Scan for the cell matching the given text and deliver its (x, y) coordinate at center. 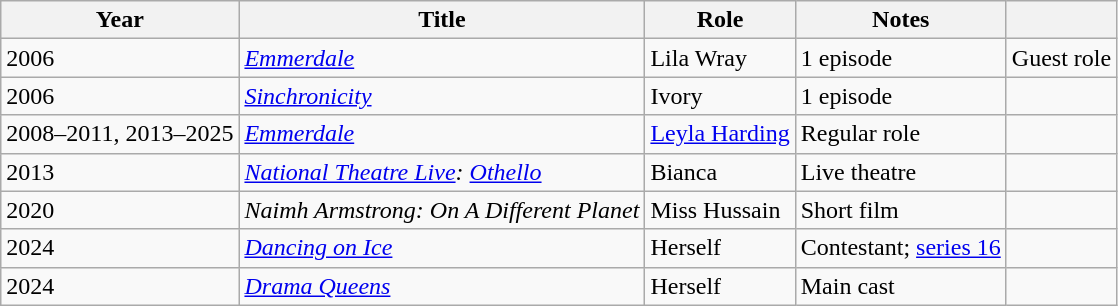
Drama Queens (442, 286)
Title (442, 20)
Miss Hussain (720, 210)
Short film (900, 210)
Role (720, 20)
Naimh Armstrong: On A Different Planet (442, 210)
Lila Wray (720, 58)
Bianca (720, 172)
Ivory (720, 96)
Sinchronicity (442, 96)
Main cast (900, 286)
Leyla Harding (720, 134)
National Theatre Live: Othello (442, 172)
2008–2011, 2013–2025 (120, 134)
Notes (900, 20)
2020 (120, 210)
Contestant; series 16 (900, 248)
Year (120, 20)
2013 (120, 172)
Regular role (900, 134)
Guest role (1061, 58)
Dancing on Ice (442, 248)
Live theatre (900, 172)
